Pinpoint the cell where the given text exists, returning its (x, y) midpoint coordinate. 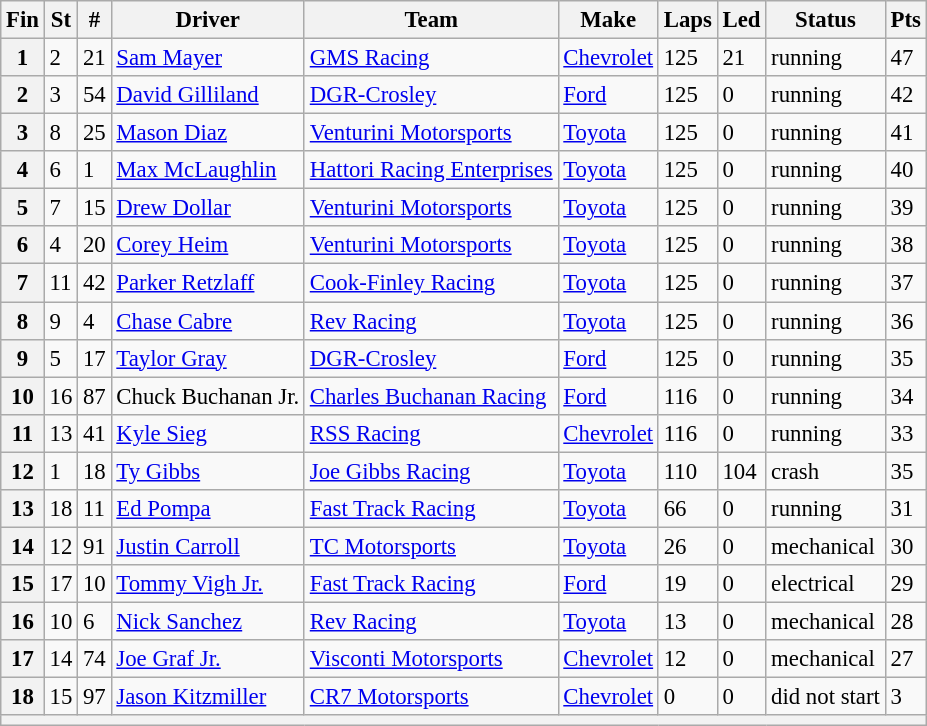
Joe Graf Jr. (208, 659)
54 (94, 95)
did not start (826, 697)
Led (742, 20)
Visconti Motorsports (431, 659)
Make (608, 20)
Team (431, 20)
Status (826, 20)
Justin Carroll (208, 546)
Nick Sanchez (208, 621)
crash (826, 471)
Hattori Racing Enterprises (431, 170)
electrical (826, 584)
36 (906, 321)
Cook-Finley Racing (431, 283)
19 (688, 584)
87 (94, 396)
40 (906, 170)
Joe Gibbs Racing (431, 471)
CR7 Motorsports (431, 697)
31 (906, 509)
110 (688, 471)
Drew Dollar (208, 208)
Chase Cabre (208, 321)
Taylor Gray (208, 358)
Chuck Buchanan Jr. (208, 396)
Tommy Vigh Jr. (208, 584)
66 (688, 509)
34 (906, 396)
Sam Mayer (208, 58)
TC Motorsports (431, 546)
20 (94, 245)
28 (906, 621)
Charles Buchanan Racing (431, 396)
Parker Retzlaff (208, 283)
Kyle Sieg (208, 433)
37 (906, 283)
Fin (23, 20)
Mason Diaz (208, 133)
27 (906, 659)
104 (742, 471)
Max McLaughlin (208, 170)
39 (906, 208)
St (60, 20)
Driver (208, 20)
David Gilliland (208, 95)
91 (94, 546)
47 (906, 58)
25 (94, 133)
33 (906, 433)
Laps (688, 20)
Corey Heim (208, 245)
29 (906, 584)
# (94, 20)
97 (94, 697)
38 (906, 245)
Ty Gibbs (208, 471)
GMS Racing (431, 58)
Jason Kitzmiller (208, 697)
RSS Racing (431, 433)
30 (906, 546)
Ed Pompa (208, 509)
26 (688, 546)
74 (94, 659)
Pts (906, 20)
